Return the (x, y) coordinate for the center point of the cell that contains the specified text.  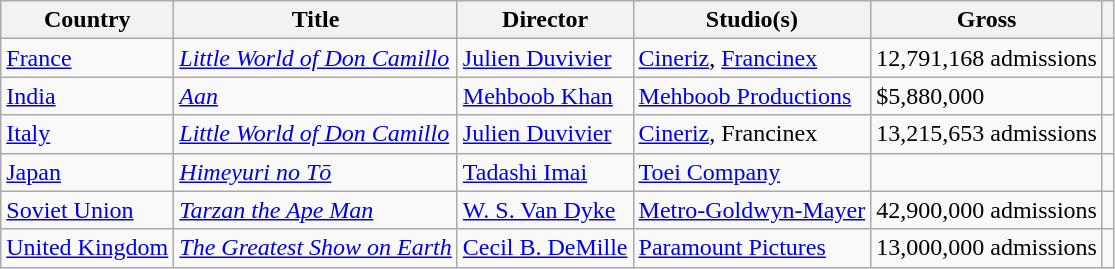
The Greatest Show on Earth (316, 248)
Toei Company (752, 172)
42,900,000 admissions (987, 210)
Mehboob Productions (752, 96)
Tarzan the Ape Man (316, 210)
Japan (88, 172)
France (88, 58)
13,215,653 admissions (987, 134)
Paramount Pictures (752, 248)
Aan (316, 96)
Cecil B. DeMille (545, 248)
Italy (88, 134)
W. S. Van Dyke (545, 210)
India (88, 96)
Gross (987, 20)
Metro-Goldwyn-Mayer (752, 210)
Studio(s) (752, 20)
Mehboob Khan (545, 96)
Soviet Union (88, 210)
13,000,000 admissions (987, 248)
Director (545, 20)
Title (316, 20)
$5,880,000 (987, 96)
Country (88, 20)
United Kingdom (88, 248)
12,791,168 admissions (987, 58)
Tadashi Imai (545, 172)
Himeyuri no Tō (316, 172)
